Extract the [x, y] coordinate from the center of the cell holding the provided text.  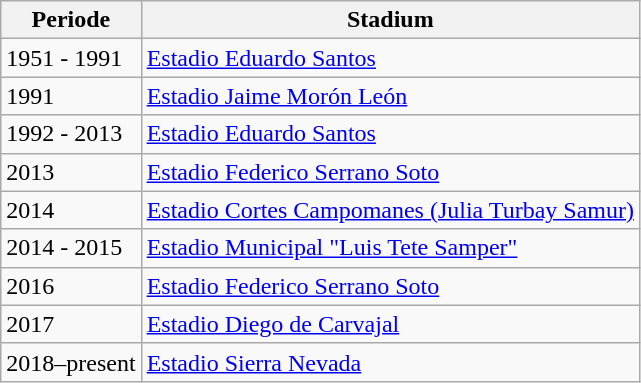
1951 - 1991 [71, 58]
Estadio Jaime Morón León [390, 96]
Estadio Municipal "Luis Tete Samper" [390, 248]
2014 - 2015 [71, 248]
2016 [71, 286]
Estadio Diego de Carvajal [390, 324]
2013 [71, 172]
2018–present [71, 362]
1992 - 2013 [71, 134]
1991 [71, 96]
Stadium [390, 20]
2017 [71, 324]
Periode [71, 20]
Estadio Sierra Nevada [390, 362]
2014 [71, 210]
Estadio Cortes Campomanes (Julia Turbay Samur) [390, 210]
